Return (x, y) of the center of cell containing provided text 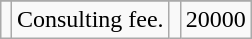
Consulting fee. (90, 20)
20000 (216, 20)
